For the text-containing cell, return its midpoint in (X, Y) coordinate format. 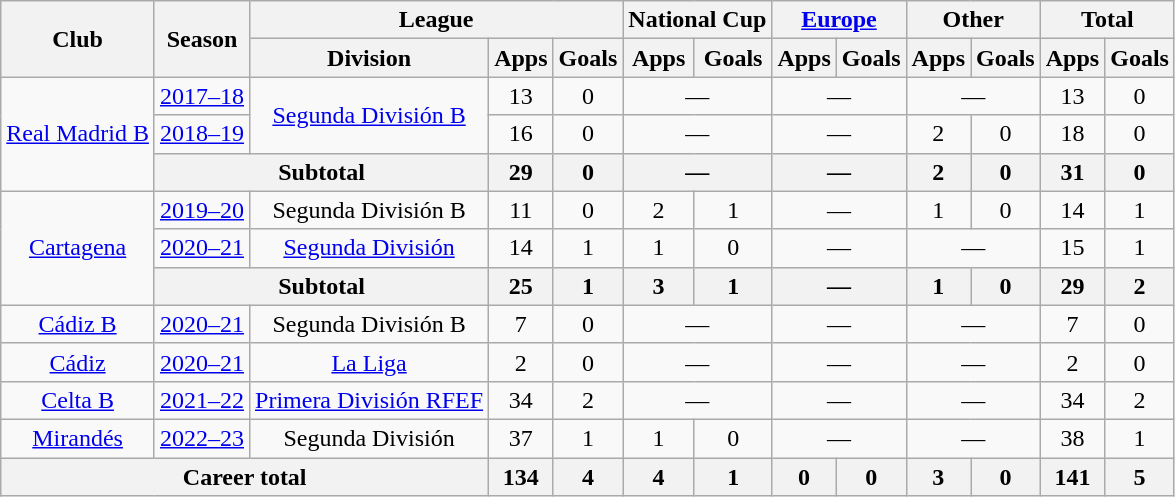
Club (78, 39)
Europe (839, 20)
16 (521, 134)
Celta B (78, 400)
La Liga (370, 362)
2018–19 (202, 134)
Cádiz B (78, 324)
25 (521, 286)
Season (202, 39)
37 (521, 438)
Other (973, 20)
League (436, 20)
15 (1072, 248)
31 (1072, 172)
Division (370, 58)
134 (521, 477)
Real Madrid B (78, 134)
Primera División RFEF (370, 400)
141 (1072, 477)
Cartagena (78, 248)
Mirandés (78, 438)
Total (1107, 20)
2022–23 (202, 438)
18 (1072, 134)
Career total (245, 477)
11 (521, 210)
2021–22 (202, 400)
2017–18 (202, 96)
Cádiz (78, 362)
5 (1140, 477)
38 (1072, 438)
2019–20 (202, 210)
National Cup (698, 20)
